Return [X, Y] of the center of cell containing provided text 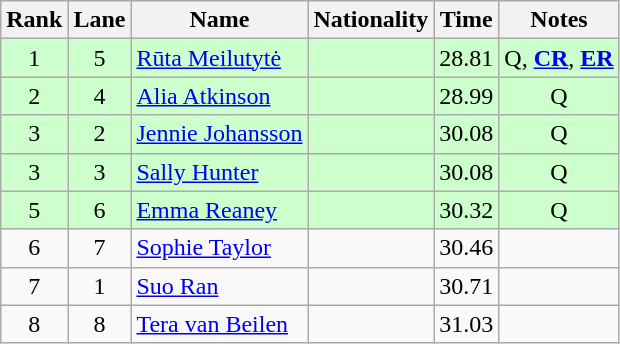
Q, CR, ER [559, 58]
4 [100, 96]
Rūta Meilutytė [220, 58]
Nationality [371, 20]
Notes [559, 20]
30.71 [466, 286]
Name [220, 20]
31.03 [466, 324]
Emma Reaney [220, 210]
Tera van Beilen [220, 324]
Time [466, 20]
Sally Hunter [220, 172]
Sophie Taylor [220, 248]
Jennie Johansson [220, 134]
Lane [100, 20]
Alia Atkinson [220, 96]
28.81 [466, 58]
Suo Ran [220, 286]
30.46 [466, 248]
Rank [34, 20]
28.99 [466, 96]
30.32 [466, 210]
